Extract the (X, Y) coordinate from the center of the cell holding the provided text.  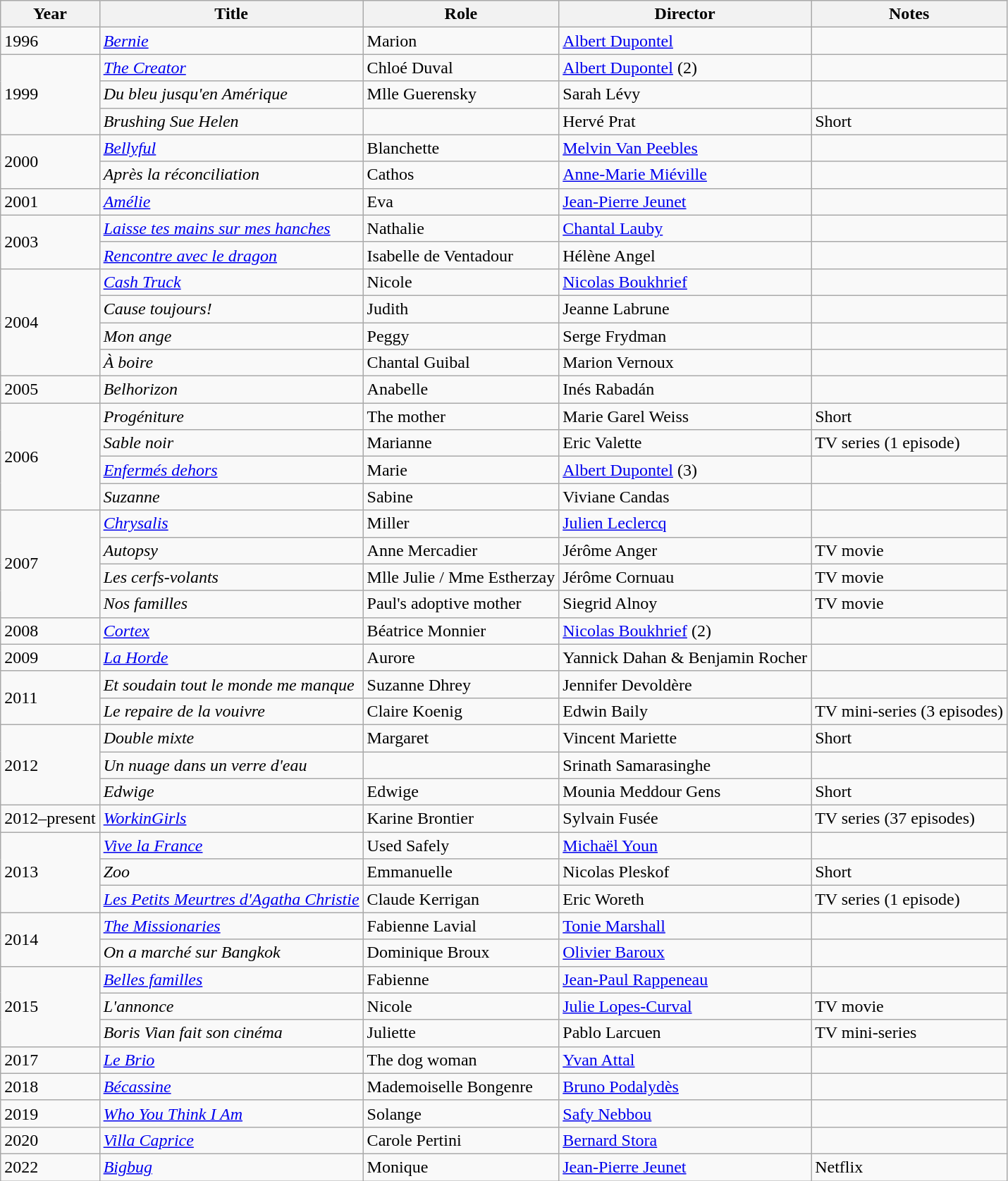
Mlle Julie / Mme Estherzay (461, 577)
Amélie (231, 202)
Après la réconciliation (231, 175)
Laisse tes mains sur mes hanches (231, 228)
Margaret (461, 738)
Chantal Lauby (685, 228)
Julien Leclercq (685, 524)
2020 (50, 1140)
Dominique Broux (461, 953)
Emmanuelle (461, 872)
Serge Frydman (685, 336)
Monique (461, 1167)
Anabelle (461, 390)
Nathalie (461, 228)
Nicolas Boukhrief (685, 282)
Judith (461, 309)
2008 (50, 631)
Bruno Podalydès (685, 1087)
2019 (50, 1113)
Cause toujours! (231, 309)
Claire Koenig (461, 711)
Cash Truck (231, 282)
2009 (50, 657)
2007 (50, 564)
Sabine (461, 497)
Double mixte (231, 738)
Villa Caprice (231, 1140)
Autopsy (231, 550)
L'annonce (231, 1006)
Anne-Marie Miéville (685, 175)
Zoo (231, 872)
Paul's adoptive mother (461, 604)
Hélène Angel (685, 255)
2004 (50, 322)
Chloé Duval (461, 68)
Carole Pertini (461, 1140)
Albert Dupontel (685, 41)
Eric Valette (685, 443)
Director (685, 14)
Bernard Stora (685, 1140)
Nos familles (231, 604)
À boire (231, 363)
Miller (461, 524)
Vive la France (231, 846)
Nicolas Boukhrief (2) (685, 631)
Le repaire de la vouivre (231, 711)
Bernie (231, 41)
Who You Think I Am (231, 1113)
Sarah Lévy (685, 94)
Blanchette (461, 148)
Chantal Guibal (461, 363)
Netflix (909, 1167)
Michaël Youn (685, 846)
The Creator (231, 68)
Viviane Candas (685, 497)
Chrysalis (231, 524)
Marie Garel Weiss (685, 416)
Olivier Baroux (685, 953)
Solange (461, 1113)
Jérôme Cornuau (685, 577)
Rencontre avec le dragon (231, 255)
Sylvain Fusée (685, 819)
Les cerfs-volants (231, 577)
Les Petits Meurtres d'Agatha Christie (231, 899)
Role (461, 14)
2012 (50, 765)
Eric Woreth (685, 899)
Edwin Baily (685, 711)
The mother (461, 416)
Fabienne (461, 979)
Suzanne Dhrey (461, 684)
2014 (50, 939)
Mon ange (231, 336)
Yvan Attal (685, 1060)
On a marché sur Bangkok (231, 953)
Brushing Sue Helen (231, 121)
2015 (50, 1006)
Jean-Paul Rappeneau (685, 979)
Yannick Dahan & Benjamin Rocher (685, 657)
Progéniture (231, 416)
Mademoiselle Bongenre (461, 1087)
Enfermés dehors (231, 470)
1999 (50, 94)
Suzanne (231, 497)
2018 (50, 1087)
Nicolas Pleskof (685, 872)
Boris Vian fait son cinéma (231, 1033)
Bellyful (231, 148)
2006 (50, 457)
Albert Dupontel (2) (685, 68)
Belhorizon (231, 390)
Karine Brontier (461, 819)
Fabienne Lavial (461, 926)
2022 (50, 1167)
TV mini-series (909, 1033)
TV mini-series (3 episodes) (909, 711)
Siegrid Alnoy (685, 604)
TV series (37 episodes) (909, 819)
Vincent Mariette (685, 738)
Inés Rabadán (685, 390)
2012–present (50, 819)
Sable noir (231, 443)
Marion (461, 41)
WorkinGirls (231, 819)
Cortex (231, 631)
Safy Nebbou (685, 1113)
Hervé Prat (685, 121)
Béatrice Monnier (461, 631)
Julie Lopes-Curval (685, 1006)
Pablo Larcuen (685, 1033)
Title (231, 14)
2013 (50, 872)
Tonie Marshall (685, 926)
Belles familles (231, 979)
The Missionaries (231, 926)
Cathos (461, 175)
Marianne (461, 443)
1996 (50, 41)
Jérôme Anger (685, 550)
Et soudain tout le monde me manque (231, 684)
Peggy (461, 336)
Melvin Van Peebles (685, 148)
Jennifer Devoldère (685, 684)
La Horde (231, 657)
Claude Kerrigan (461, 899)
2003 (50, 242)
2005 (50, 390)
Isabelle de Ventadour (461, 255)
Anne Mercadier (461, 550)
Used Safely (461, 846)
Bécassine (231, 1087)
Du bleu jusqu'en Amérique (231, 94)
Marie (461, 470)
The dog woman (461, 1060)
Srinath Samarasinghe (685, 765)
2000 (50, 161)
Albert Dupontel (3) (685, 470)
Aurore (461, 657)
Juliette (461, 1033)
Marion Vernoux (685, 363)
Eva (461, 202)
2011 (50, 698)
Mounia Meddour Gens (685, 792)
Un nuage dans un verre d'eau (231, 765)
Jeanne Labrune (685, 309)
2017 (50, 1060)
Notes (909, 14)
2001 (50, 202)
Year (50, 14)
Le Brio (231, 1060)
Mlle Guerensky (461, 94)
Bigbug (231, 1167)
